Determine the [X, Y] coordinate at the center of the cell enclosing the given text.  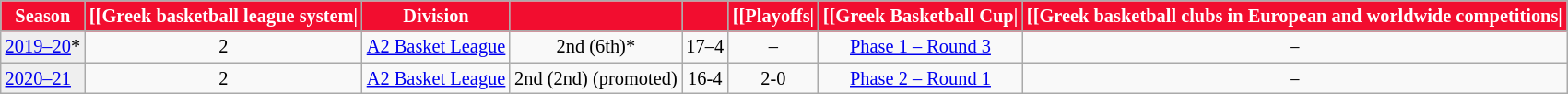
Phase 2 – Round 1 [920, 78]
[[Greek basketball league system| [223, 16]
2nd (2nd) (promoted) [595, 78]
2nd (6th)* [595, 47]
[[Playoffs| [773, 16]
Division [436, 16]
2-0 [773, 78]
16-4 [705, 78]
17–4 [705, 47]
Season [42, 16]
[[Greek basketball clubs in European and worldwide competitions| [1294, 16]
2019–20* [42, 47]
Phase 1 – Round 3 [920, 47]
[[Greek Basketball Cup| [920, 16]
2020–21 [42, 78]
